From the cell containing the given text, extract its center point as (x, y) coordinate. 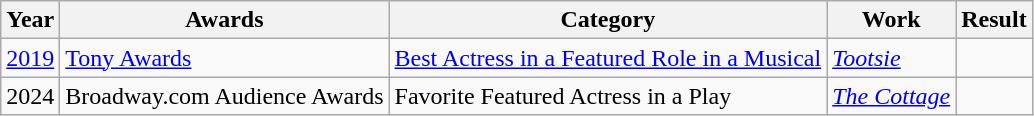
Category (608, 20)
2019 (30, 58)
Best Actress in a Featured Role in a Musical (608, 58)
2024 (30, 96)
Awards (224, 20)
The Cottage (892, 96)
Broadway.com Audience Awards (224, 96)
Work (892, 20)
Favorite Featured Actress in a Play (608, 96)
Tony Awards (224, 58)
Year (30, 20)
Tootsie (892, 58)
Result (994, 20)
